Determine the (X, Y) coordinate at the center of the cell enclosing the given text.  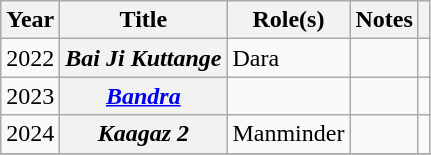
2024 (30, 134)
Bai Ji Kuttange (144, 58)
2023 (30, 96)
Title (144, 20)
Kaagaz 2 (144, 134)
Bandra (144, 96)
Notes (384, 20)
Manminder (288, 134)
Role(s) (288, 20)
Year (30, 20)
2022 (30, 58)
Dara (288, 58)
